For the text-containing cell, return its midpoint in [X, Y] coordinate format. 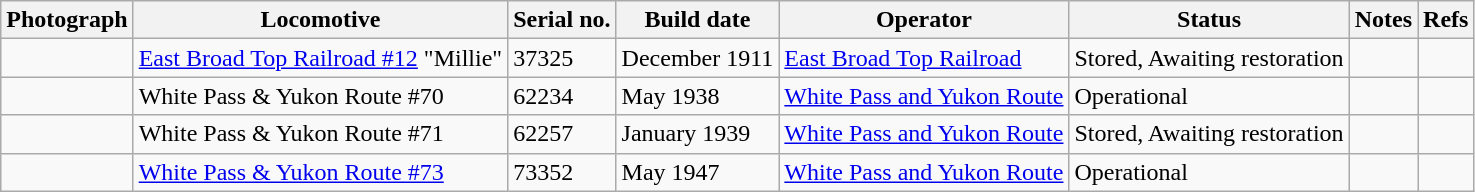
73352 [562, 172]
White Pass & Yukon Route #73 [320, 172]
White Pass & Yukon Route #70 [320, 96]
December 1911 [698, 58]
January 1939 [698, 134]
62257 [562, 134]
Status [1209, 20]
Notes [1383, 20]
East Broad Top Railroad #12 "Millie" [320, 58]
62234 [562, 96]
Build date [698, 20]
Operator [924, 20]
Locomotive [320, 20]
East Broad Top Railroad [924, 58]
Serial no. [562, 20]
37325 [562, 58]
White Pass & Yukon Route #71 [320, 134]
Photograph [67, 20]
Refs [1446, 20]
May 1938 [698, 96]
May 1947 [698, 172]
